Find where the given text appears and provide that cell's center as [x, y] coordinate. 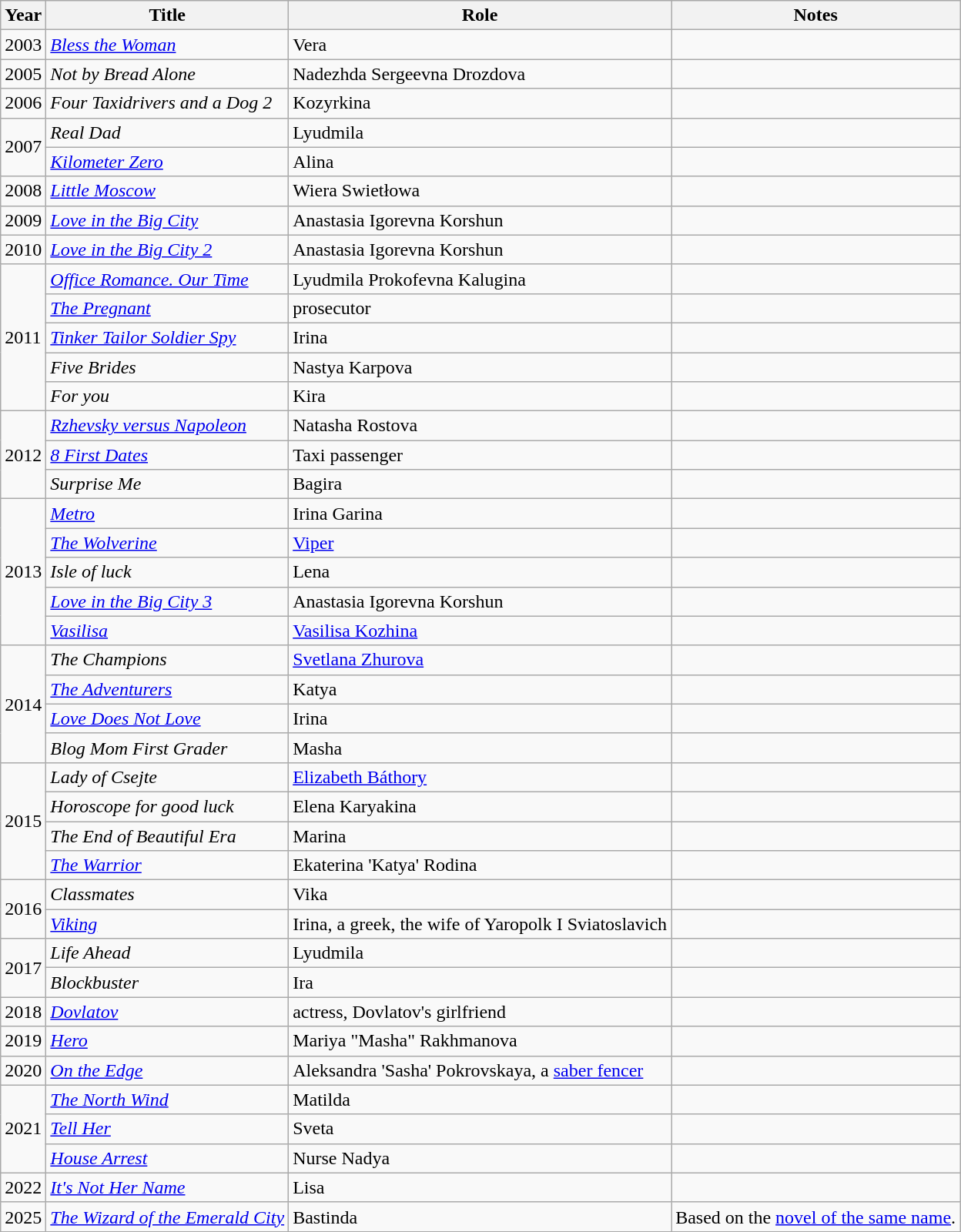
Wiera Swietłowa [480, 191]
Nurse Nadya [480, 1158]
Lena [480, 572]
Based on the novel of the same name. [816, 1217]
8 First Dates [168, 455]
Marina [480, 835]
2003 [23, 45]
Masha [480, 748]
Title [168, 15]
Surprise Me [168, 484]
2015 [23, 821]
Love in the Big City 2 [168, 249]
Kilometer Zero [168, 162]
Isle of luck [168, 572]
prosecutor [480, 308]
Bless the Woman [168, 45]
Natasha Rostova [480, 426]
Love in the Big City [168, 220]
2011 [23, 337]
2009 [23, 220]
2020 [23, 1070]
Sveta [480, 1129]
2016 [23, 909]
Taxi passenger [480, 455]
2010 [23, 249]
Irina, a greek, the wife of Yaropolk I Sviatoslavich [480, 924]
Alina [480, 162]
The Champions [168, 660]
Vasilisa [168, 631]
Vasilisa Kozhina [480, 631]
Bastinda [480, 1217]
The Wolverine [168, 543]
Lisa [480, 1187]
The Wizard of the Emerald City [168, 1217]
Horoscope for good luck [168, 806]
Vera [480, 45]
The North Wind [168, 1100]
Metro [168, 514]
For you [168, 397]
Ira [480, 983]
Love in the Big City 3 [168, 601]
2005 [23, 74]
Lyudmila Prokofevna Kalugina [480, 279]
Irina Garina [480, 514]
2017 [23, 968]
Vika [480, 895]
House Arrest [168, 1158]
Life Ahead [168, 953]
Real Dad [168, 132]
Tinker Tailor Soldier Spy [168, 337]
The Warrior [168, 865]
2019 [23, 1041]
Hero [168, 1041]
Viking [168, 924]
Rzhevsky versus Napoleon [168, 426]
2012 [23, 455]
Five Brides [168, 367]
Aleksandra 'Sasha' Pokrovskaya, a saber fencer [480, 1070]
2007 [23, 147]
2021 [23, 1129]
2022 [23, 1187]
Year [23, 15]
Kozyrkina [480, 103]
Viper [480, 543]
Elena Karyakina [480, 806]
Nastya Karpova [480, 367]
Kira [480, 397]
Ekaterina 'Katya' Rodina [480, 865]
Lady of Csejte [168, 777]
2013 [23, 572]
Svetlana Zhurova [480, 660]
2006 [23, 103]
Little Moscow [168, 191]
2018 [23, 1012]
On the Edge [168, 1070]
The Adventurers [168, 689]
It's Not Her Name [168, 1187]
Classmates [168, 895]
Blog Mom First Grader [168, 748]
Nadezhda Sergeevna Drozdova [480, 74]
Bagira [480, 484]
The End of Beautiful Era [168, 835]
2014 [23, 704]
Four Taxidrivers and a Dog 2 [168, 103]
Blockbuster [168, 983]
Love Does Not Love [168, 718]
Tell Her [168, 1129]
2025 [23, 1217]
Office Romance. Our Time [168, 279]
Katya [480, 689]
Dovlatov [168, 1012]
Not by Bread Alone [168, 74]
Role [480, 15]
actress, Dovlatov's girlfriend [480, 1012]
Elizabeth Báthory [480, 777]
Matilda [480, 1100]
The Pregnant [168, 308]
Notes [816, 15]
2008 [23, 191]
Mariya "Masha" Rakhmanova [480, 1041]
